Identify which cell holds the provided text, then report its [X, Y] central coordinate. 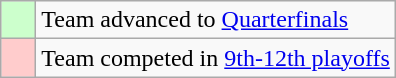
Team advanced to Quarterfinals [216, 20]
Team competed in 9th-12th playoffs [216, 58]
